Output the [x, y] coordinate of the center of the cell containing the given text.  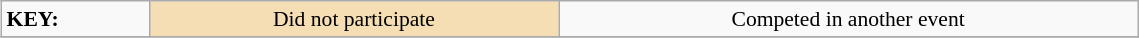
Did not participate [354, 19]
Competed in another event [848, 19]
KEY: [76, 19]
